Return the [x, y] coordinate for the center point of the cell that contains the specified text.  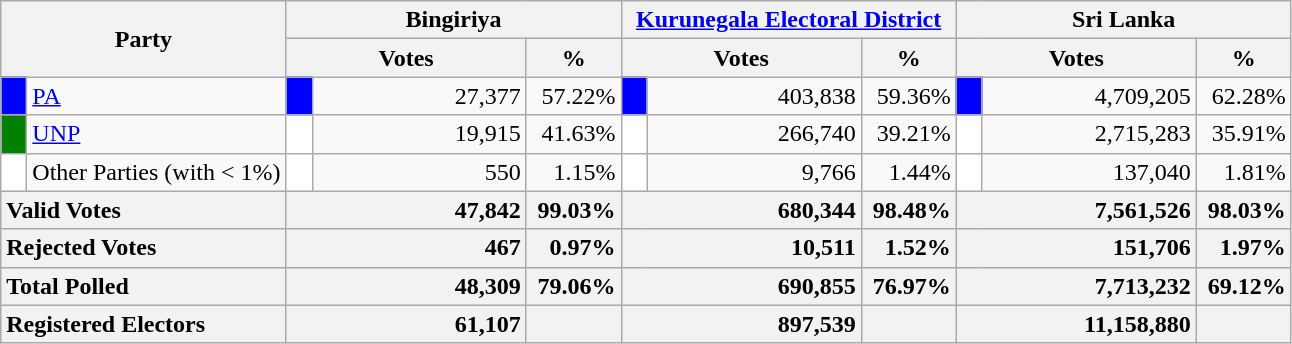
9,766 [754, 172]
57.22% [574, 96]
266,740 [754, 134]
Total Polled [144, 286]
Rejected Votes [144, 248]
11,158,880 [1076, 324]
Registered Electors [144, 324]
1.52% [908, 248]
10,511 [741, 248]
47,842 [406, 210]
Other Parties (with < 1%) [156, 172]
0.97% [574, 248]
Bingiriya [454, 20]
69.12% [1244, 286]
1.44% [908, 172]
1.81% [1244, 172]
19,915 [419, 134]
48,309 [406, 286]
79.06% [574, 286]
61,107 [406, 324]
7,713,232 [1076, 286]
27,377 [419, 96]
62.28% [1244, 96]
137,040 [1089, 172]
467 [406, 248]
897,539 [741, 324]
Party [144, 39]
680,344 [741, 210]
1.15% [574, 172]
Kurunegala Electoral District [788, 20]
76.97% [908, 286]
35.91% [1244, 134]
99.03% [574, 210]
98.48% [908, 210]
41.63% [574, 134]
1.97% [1244, 248]
UNP [156, 134]
PA [156, 96]
7,561,526 [1076, 210]
98.03% [1244, 210]
Sri Lanka [1124, 20]
690,855 [741, 286]
59.36% [908, 96]
151,706 [1076, 248]
Valid Votes [144, 210]
550 [419, 172]
2,715,283 [1089, 134]
4,709,205 [1089, 96]
403,838 [754, 96]
39.21% [908, 134]
